Capture the cell that displays the provided text and extract its (x, y) central coordinate. 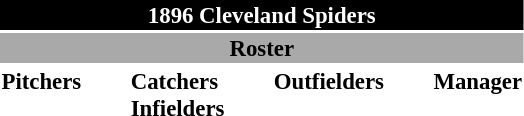
Roster (262, 48)
1896 Cleveland Spiders (262, 15)
